From the cell containing the given text, extract its center point as (x, y) coordinate. 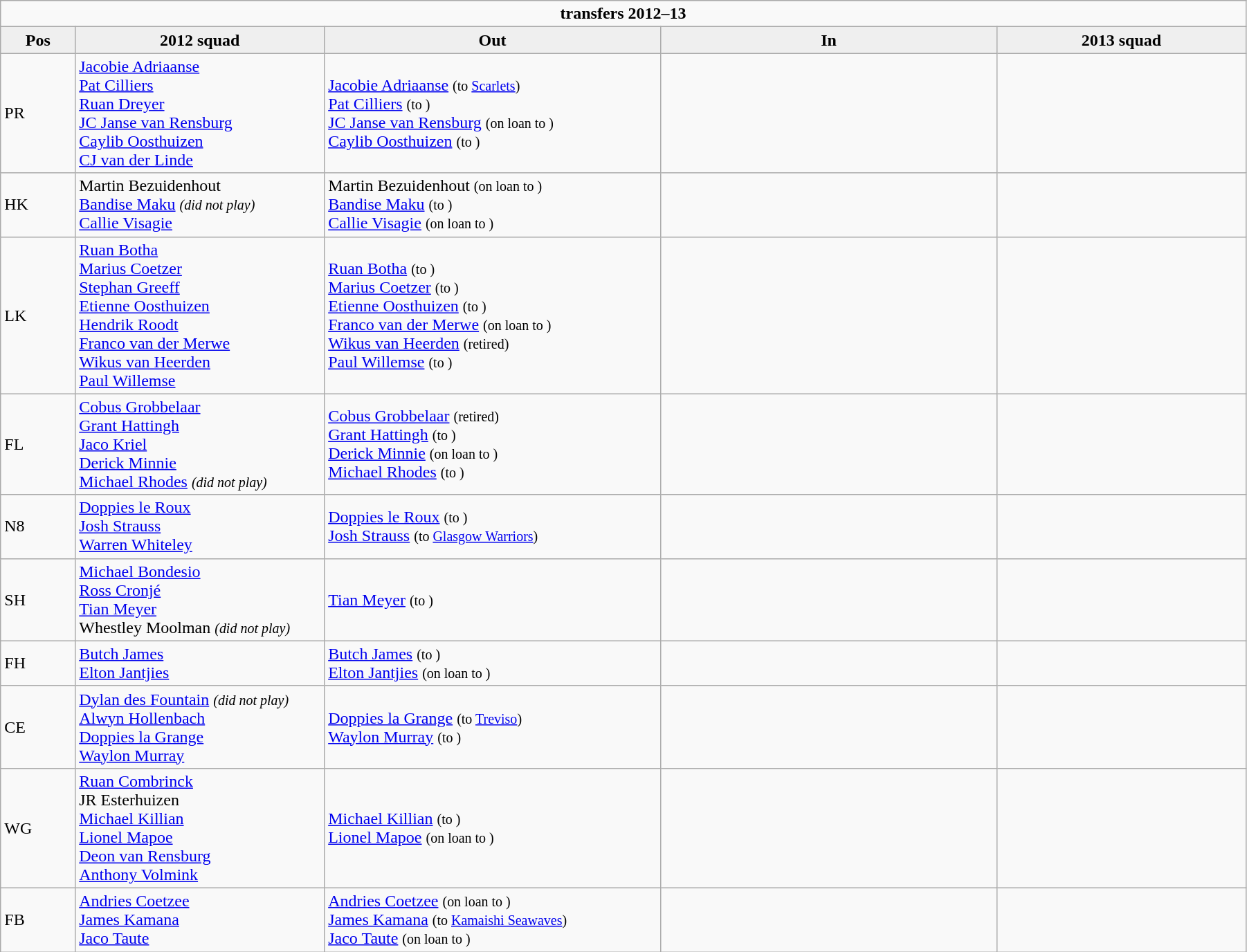
Michael BondesioRoss CronjéTian MeyerWhestley Moolman (did not play) (200, 599)
Cobus Grobbelaar (retired) Grant Hattingh (to ) Derick Minnie (on loan to ) Michael Rhodes (to ) (493, 444)
Pos (38, 40)
Martin BezuidenhoutBandise Maku (did not play)Callie Visagie (200, 205)
HK (38, 205)
In (829, 40)
Butch JamesElton Jantjies (200, 663)
FL (38, 444)
Doppies la Grange (to Treviso) Waylon Murray (to ) (493, 726)
Andries Coetzee (on loan to ) James Kamana (to Kamaishi Seawaves) Jaco Taute (on loan to ) (493, 919)
transfers 2012–13 (623, 14)
N8 (38, 527)
Andries CoetzeeJames KamanaJaco Taute (200, 919)
FH (38, 663)
Ruan BothaMarius CoetzerStephan GreeffEtienne OosthuizenHendrik RoodtFranco van der MerweWikus van HeerdenPaul Willemse (200, 315)
Out (493, 40)
Ruan CombrinckJR EsterhuizenMichael KillianLionel MapoeDeon van RensburgAnthony Volmink (200, 827)
Doppies le Roux (to ) Josh Strauss (to Glasgow Warriors) (493, 527)
2012 squad (200, 40)
LK (38, 315)
CE (38, 726)
Doppies le RouxJosh StraussWarren Whiteley (200, 527)
Jacobie AdriaansePat CilliersRuan DreyerJC Janse van RensburgCaylib OosthuizenCJ van der Linde (200, 113)
Tian Meyer (to ) (493, 599)
Butch James (to ) Elton Jantjies (on loan to ) (493, 663)
FB (38, 919)
Michael Killian (to ) Lionel Mapoe (on loan to ) (493, 827)
Cobus GrobbelaarGrant HattinghJaco KrielDerick MinnieMichael Rhodes (did not play) (200, 444)
SH (38, 599)
Dylan des Fountain (did not play)Alwyn HollenbachDoppies la GrangeWaylon Murray (200, 726)
Jacobie Adriaanse (to Scarlets) Pat Cilliers (to ) JC Janse van Rensburg (on loan to ) Caylib Oosthuizen (to ) (493, 113)
2013 squad (1121, 40)
PR (38, 113)
Martin Bezuidenhout (on loan to ) Bandise Maku (to ) Callie Visagie (on loan to ) (493, 205)
Ruan Botha (to ) Marius Coetzer (to ) Etienne Oosthuizen (to ) Franco van der Merwe (on loan to ) Wikus van Heerden (retired) Paul Willemse (to ) (493, 315)
WG (38, 827)
